Identify which cell holds the provided text, then report its (x, y) central coordinate. 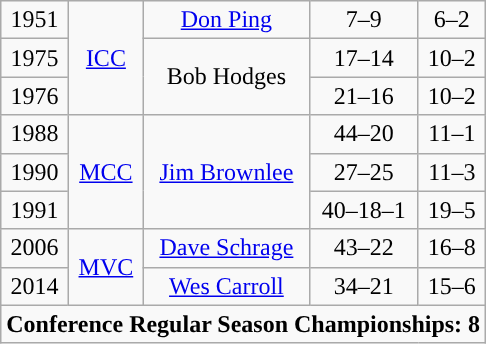
ICC (106, 58)
1975 (35, 58)
MVC (106, 267)
6–2 (452, 20)
19–5 (452, 210)
Conference Regular Season Championships: 8 (244, 324)
16–8 (452, 248)
21–16 (364, 96)
11–3 (452, 172)
1990 (35, 172)
1951 (35, 20)
Don Ping (226, 20)
27–25 (364, 172)
Jim Brownlee (226, 172)
2014 (35, 286)
Dave Schrage (226, 248)
Bob Hodges (226, 77)
Wes Carroll (226, 286)
2006 (35, 248)
7–9 (364, 20)
34–21 (364, 286)
MCC (106, 172)
17–14 (364, 58)
40–18–1 (364, 210)
11–1 (452, 134)
1976 (35, 96)
43–22 (364, 248)
1991 (35, 210)
15–6 (452, 286)
1988 (35, 134)
44–20 (364, 134)
